Locate the cell with the specified text and output its [X, Y] center coordinate. 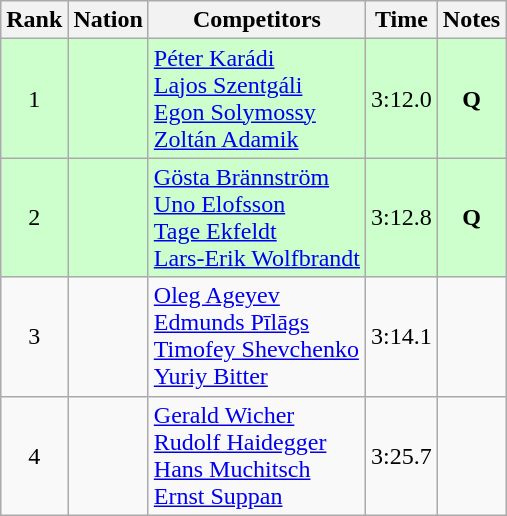
3:25.7 [402, 456]
2 [34, 218]
Time [402, 20]
Gerald WicherRudolf HaideggerHans MuchitschErnst Suppan [256, 456]
Competitors [256, 20]
Oleg AgeyevEdmunds PīlāgsTimofey ShevchenkoYuriy Bitter [256, 336]
Notes [471, 20]
3:12.0 [402, 98]
3:12.8 [402, 218]
Rank [34, 20]
3 [34, 336]
Nation [108, 20]
1 [34, 98]
Péter KarádiLajos SzentgáliEgon SolymossyZoltán Adamik [256, 98]
4 [34, 456]
Gösta BrännströmUno ElofssonTage EkfeldtLars-Erik Wolfbrandt [256, 218]
3:14.1 [402, 336]
